Scan for the cell matching the given text and deliver its (x, y) coordinate at center. 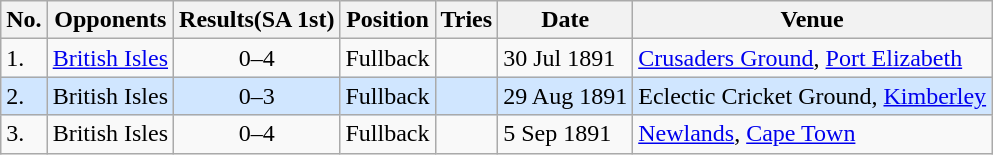
5 Sep 1891 (566, 134)
Tries (466, 20)
Date (566, 20)
3. (24, 134)
Newlands, Cape Town (812, 134)
0–3 (257, 96)
2. (24, 96)
Crusaders Ground, Port Elizabeth (812, 58)
Opponents (110, 20)
Eclectic Cricket Ground, Kimberley (812, 96)
30 Jul 1891 (566, 58)
29 Aug 1891 (566, 96)
1. (24, 58)
No. (24, 20)
Venue (812, 20)
Results(SA 1st) (257, 20)
Position (388, 20)
